For the text-containing cell, return its midpoint in [x, y] coordinate format. 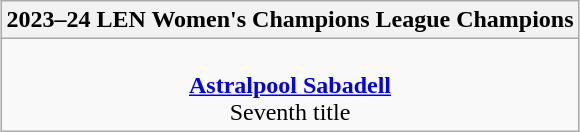
Astralpool SabadellSeventh title [290, 85]
2023–24 LEN Women's Champions League Champions [290, 20]
